Detect which cell encompasses the target text, then output its [x, y] center coordinate. 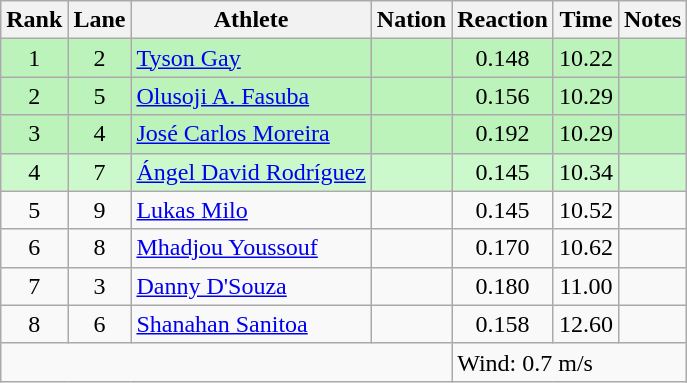
Lukas Milo [251, 210]
11.00 [586, 286]
Nation [411, 20]
Notes [652, 20]
10.52 [586, 210]
Ángel David Rodríguez [251, 172]
0.148 [503, 58]
Shanahan Sanitoa [251, 324]
10.22 [586, 58]
Wind: 0.7 m/s [570, 362]
Danny D'Souza [251, 286]
Tyson Gay [251, 58]
Olusoji A. Fasuba [251, 96]
0.170 [503, 248]
0.192 [503, 134]
1 [34, 58]
10.34 [586, 172]
0.158 [503, 324]
10.62 [586, 248]
Athlete [251, 20]
Reaction [503, 20]
0.180 [503, 286]
9 [100, 210]
Time [586, 20]
0.156 [503, 96]
12.60 [586, 324]
José Carlos Moreira [251, 134]
Mhadjou Youssouf [251, 248]
Rank [34, 20]
Lane [100, 20]
